Return [X, Y] of the center of cell containing provided text 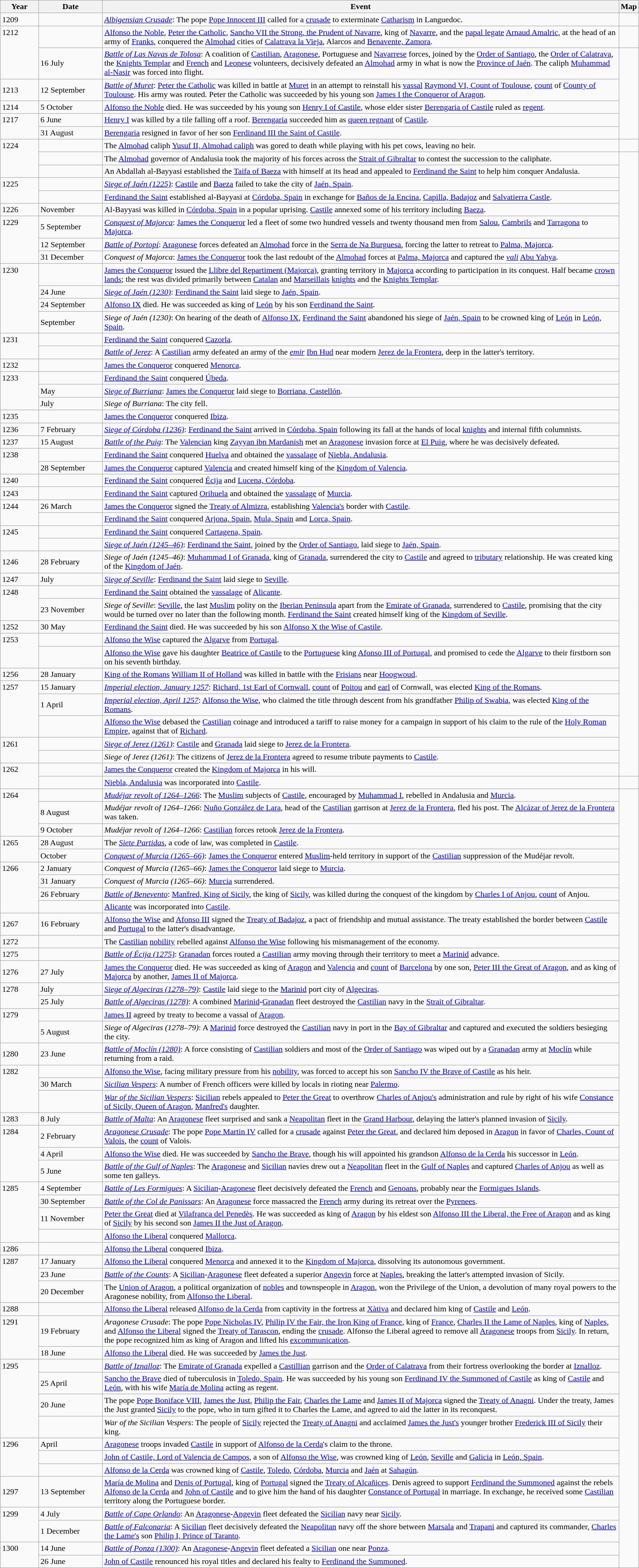
1226 [20, 210]
26 June [70, 1561]
Battle of Ponza (1300): An Aragonese-Angevin fleet defeated a Sicilian one near Ponza. [361, 1548]
1212 [20, 53]
26 March [70, 506]
4 July [70, 1514]
October [70, 855]
1282 [20, 1088]
Battle of the Puig: The Valencian king Zayyan ibn Mardanish met an Aragonese invasion force at El Puig, where he was decisively defeated. [361, 442]
1245 [20, 538]
1265 [20, 849]
Siege of Jerez (1261): The citizens of Jerez de la Frontera agreed to resume tribute payments to Castile. [361, 757]
2 January [70, 868]
1287 [20, 1279]
31 January [70, 881]
20 December [70, 1292]
Battle of Écija (1275): Granadan forces routed a Castilian army moving through their territory to meet a Marinid advance. [361, 954]
25 July [70, 1002]
Battle of Portopí: Aragonese forces defeated an Almohad force in the Serra de Na Burguesa, forcing the latter to retreat to Palma, Majorca. [361, 244]
James the Conqueror signed the Treaty of Almizra, establishing Valencia's border with Castile. [361, 506]
Alfonso the Noble died. He was succeeded by his young son Henry I of Castile, whose elder sister Berengaria of Castile ruled as regent. [361, 107]
30 March [70, 1084]
Siege of Burriana: James the Conqueror laid siege to Borriana, Castellón. [361, 391]
17 January [70, 1262]
James II agreed by treaty to become a vassal of Aragon. [361, 1015]
Map [629, 7]
1244 [20, 513]
The Castilian nobility rebelled against Alfonso the Wise following his mismanagement of the economy. [361, 942]
1276 [20, 972]
14 June [70, 1548]
1231 [20, 346]
Ferdinand the Saint established al-Bayyasi at Córdoba, Spain in exchange for Baños de la Encina, Capilla, Badajoz and Salvatierra Castle. [361, 197]
Conquest of Murcia (1265–66): James the Conqueror entered Muslim-held territory in support of the Castilian suppression of the Mudéjar revolt. [361, 855]
John of Castile, Lord of Valencia de Campos, a son of Alfonso the Wise, was crowned king of León, Seville and Galicia in León, Spain. [361, 1457]
The Almohad governor of Andalusia took the majority of his forces across the Strait of Gibraltar to contest the succession to the caliphate. [361, 158]
8 July [70, 1119]
1267 [20, 924]
4 September [70, 1188]
Alfonso the Liberal released Alfonso de la Cerda from captivity in the fortress at Xàtiva and declared him king of Castile and León. [361, 1309]
1297 [20, 1492]
An Abdallah al-Bayyasi established the Taifa of Baeza with himself at its head and appealed to Ferdinand the Saint to help him conquer Andalusia. [361, 171]
Siege of Seville: Ferdinand the Saint laid siege to Seville. [361, 579]
Conquest of Majorca: James the Conqueror took the last redoubt of the Almohad forces at Palma, Majorca and captured the vali Abu Yahya. [361, 257]
1280 [20, 1054]
1253 [20, 651]
1285 [20, 1212]
1257 [20, 709]
Ferdinand the Saint conquered Écija and Lucena, Córdoba. [361, 481]
1214 [20, 107]
18 June [70, 1353]
16 February [70, 924]
Alfonso the Wise captured the Algarve from Portugal. [361, 640]
5 September [70, 227]
2 February [70, 1136]
Conquest of Murcia (1265–66): Murcia surrendered. [361, 881]
1248 [20, 603]
November [70, 210]
5 August [70, 1032]
1288 [20, 1309]
28 January [70, 675]
1272 [20, 942]
1235 [20, 416]
Alfonso the Wise, facing military pressure from his nobility, was forced to accept his son Sancho IV the Brave of Castile as his heir. [361, 1071]
1296 [20, 1457]
May [70, 391]
Albigensian Crusade: The pope Pope Innocent III called for a crusade to exterminate Catharism in Languedoc. [361, 20]
1217 [20, 126]
1278 [20, 995]
The Siete Partidas, a code of law, was completed in Castile. [361, 843]
Aragonese troops invaded Castile in support of Alfonso de la Cerda's claim to the throne. [361, 1444]
1243 [20, 493]
30 September [70, 1201]
26 February [70, 894]
Alfonso the Liberal conquered Mallorca. [361, 1236]
1246 [20, 562]
Imperial election, January 1257: Richard, 1st Earl of Cornwall, count of Poitou and earl of Cornwall, was elected King of the Romans. [361, 687]
Sicilian Vespers: A number of French officers were killed by locals in rioting near Palermo. [361, 1084]
1247 [20, 579]
5 June [70, 1171]
1295 [20, 1398]
Ferdinand the Saint conquered Huelva and obtained the vassalage of Niebla, Andalusia. [361, 455]
1209 [20, 20]
James the Conqueror captured Valencia and created himself king of the Kingdom of Valencia. [361, 468]
1238 [20, 461]
Battle of Malta: An Aragonese fleet surprised and sank a Neapolitan fleet in the Grand Harbour, delaying the latter's planned invasion of Sicily. [361, 1119]
Date [70, 7]
7 February [70, 429]
1229 [20, 240]
Ferdinand the Saint conquered Arjona, Spain, Mula, Spain and Lorca, Spain. [361, 519]
April [70, 1444]
Siege of Burriana: The city fell. [361, 403]
Siege of Jaén (1230): Ferdinand the Saint laid siege to Jaén, Spain. [361, 292]
1236 [20, 429]
Battle of Algeciras (1278): A combined Marinid-Granadan fleet destroyed the Castilian navy in the Strait of Gibraltar. [361, 1002]
1299 [20, 1525]
15 August [70, 442]
1261 [20, 750]
28 September [70, 468]
1213 [20, 90]
Alfonso the Liberal conquered Menorca and annexed it to the Kingdom of Majorca, dissolving its autonomous government. [361, 1262]
1225 [20, 190]
Ferdinand the Saint died. He was succeeded by his son Alfonso X the Wise of Castile. [361, 627]
30 May [70, 627]
Berengaria resigned in favor of her son Ferdinand III the Saint of Castile. [361, 133]
1275 [20, 954]
1264 [20, 812]
Mudéjar revolt of 1264–1266: The Muslim subjects of Castile, encouraged by Muhammad I, rebelled in Andalusia and Murcia. [361, 795]
Henry I was killed by a tile falling off a roof. Berengaria succeeded him as queen regnant of Castile. [361, 120]
King of the Romans William II of Holland was killed in battle with the Frisians near Hoogwoud. [361, 675]
1237 [20, 442]
1284 [20, 1153]
Battle of the Counts: A Sicilian-Aragonese fleet defeated a superior Angevin force at Naples, breaking the latter's attempted invasion of Sicily. [361, 1274]
Event [361, 7]
4 April [70, 1153]
Alfonso the Liberal conquered Ibiza. [361, 1249]
Siege of Jerez (1261): Castile and Granada laid siege to Jerez de la Frontera. [361, 744]
Siege of Jaén (1245–46): Ferdinand the Saint, joined by the Order of Santiago, laid siege to Jaén, Spain. [361, 545]
1266 [20, 887]
Siege of Algeciras (1278–79): Castile laid siege to the Marinid port city of Algeciras. [361, 989]
Ferdinand the Saint obtained the vassalage of Alicante. [361, 592]
23 November [70, 610]
September [70, 322]
Alfonso IX died. He was succeeded as king of León by his son Ferdinand the Saint. [361, 305]
15 January [70, 687]
1283 [20, 1119]
Niebla, Andalusia was incorporated into Castile. [361, 782]
13 September [70, 1492]
Siege of Jaén (1225): Castile and Baeza failed to take the city of Jaén, Spain. [361, 184]
1 April [70, 705]
1252 [20, 627]
Battle of the Col de Panissars: An Aragonese force massacred the French army during its retreat over the Pyrenees. [361, 1201]
Battle of Cape Orlando: An Aragonese-Angevin fleet defeated the Sicilian navy near Sicily. [361, 1514]
1286 [20, 1249]
24 September [70, 305]
Mudéjar revolt of 1264–1266: Castilian forces retook Jerez de la Frontera. [361, 830]
Alfonso the Wise died. He was succeeded by Sancho the Brave, though his will appointed his grandson Alfonso de la Cerda his successor in León. [361, 1153]
16 July [70, 63]
5 October [70, 107]
John of Castile renounced his royal titles and declared his fealty to Ferdinand the Summoned. [361, 1561]
James the Conqueror conquered Ibiza. [361, 416]
James the Conqueror created the Kingdom of Majorca in his will. [361, 770]
Battle of Jerez: A Castilian army defeated an army of the emir Ibn Hud near modern Jerez de la Frontera, deep in the latter's territory. [361, 352]
20 June [70, 1405]
1256 [20, 675]
1230 [20, 298]
25 April [70, 1383]
Alfonso de la Cerda was crowned king of Castile, Toledo, Córdoba, Murcia and Jaén at Sahagún. [361, 1470]
1300 [20, 1555]
11 November [70, 1218]
31 December [70, 257]
1232 [20, 365]
28 August [70, 843]
Conquest of Murcia (1265–66): James the Conqueror laid siege to Murcia. [361, 868]
Alfonso the Liberal died. He was succeeded by James the Just. [361, 1353]
6 June [70, 120]
31 August [70, 133]
Alicante was incorporated into Castile. [361, 907]
19 February [70, 1331]
Battle of Les Formigues: A Sicilian-Aragonese fleet decisively defeated the French and Genoans, probably near the Formigues Islands. [361, 1188]
Al-Bayyasi was killed in Córdoba, Spain in a popular uprising. Castile annexed some of his territory including Baeza. [361, 210]
Ferdinand the Saint conquered Úbeda. [361, 378]
1262 [20, 776]
Year [20, 7]
27 July [70, 972]
James the Conqueror conquered Menorca. [361, 365]
9 October [70, 830]
1279 [20, 1026]
Ferdinand the Saint conquered Cartagena, Spain. [361, 532]
The Almohad caliph Yusuf II, Almohad caliph was gored to death while playing with his pet cows, leaving no heir. [361, 145]
1240 [20, 481]
1291 [20, 1337]
Ferdinand the Saint conquered Cazorla. [361, 339]
24 June [70, 292]
1224 [20, 158]
Ferdinand the Saint captured Orihuela and obtained the vassalage of Murcia. [361, 493]
28 February [70, 562]
1233 [20, 391]
1 December [70, 1531]
8 August [70, 812]
